Return [X, Y] of the center of cell containing provided text 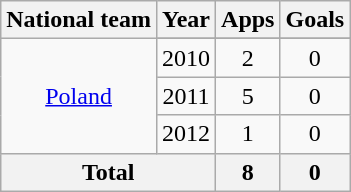
2011 [186, 96]
Poland [79, 96]
2 [248, 58]
2012 [186, 134]
Year [186, 20]
National team [79, 20]
8 [248, 172]
1 [248, 134]
Goals [315, 20]
Apps [248, 20]
5 [248, 96]
2010 [186, 58]
Total [108, 172]
